For the text-containing cell, return its midpoint in [X, Y] coordinate format. 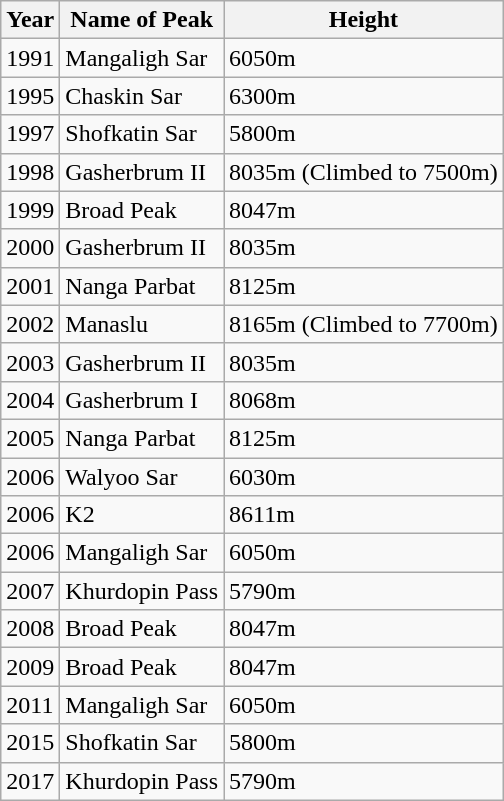
Chaskin Sar [142, 96]
8068m [364, 400]
2000 [30, 248]
2008 [30, 629]
1999 [30, 210]
Gasherbrum I [142, 400]
2007 [30, 591]
8165m (Climbed to 7700m) [364, 324]
Height [364, 20]
Name of Peak [142, 20]
8611m [364, 515]
2009 [30, 667]
1995 [30, 96]
1991 [30, 58]
K2 [142, 515]
1997 [30, 134]
2002 [30, 324]
2005 [30, 438]
2003 [30, 362]
2011 [30, 705]
2001 [30, 286]
Year [30, 20]
Manaslu [142, 324]
2017 [30, 781]
6300m [364, 96]
6030m [364, 477]
2004 [30, 400]
2015 [30, 743]
1998 [30, 172]
Walyoo Sar [142, 477]
8035m (Climbed to 7500m) [364, 172]
